Return the (x, y) coordinate for the center point of the cell that contains the specified text.  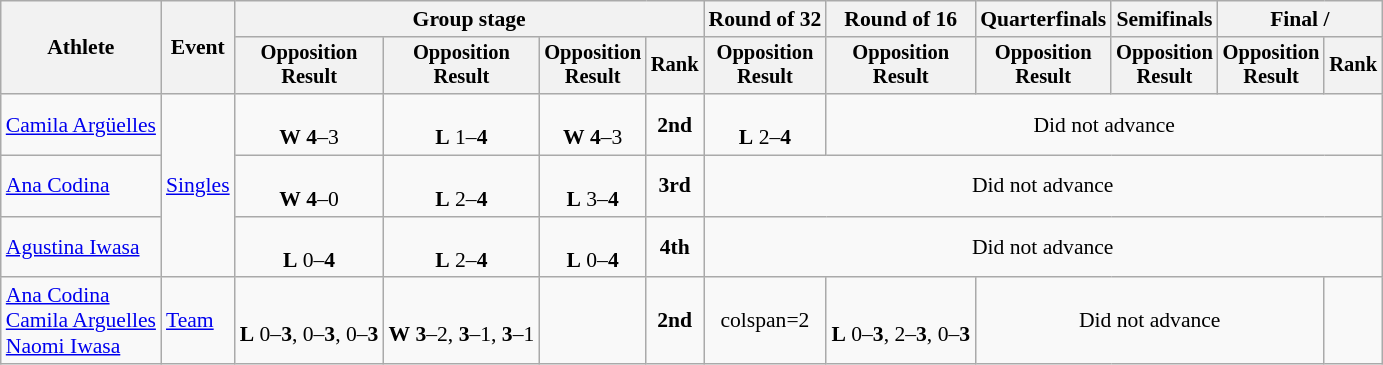
Round of 16 (900, 19)
Singles (198, 186)
3rd (675, 186)
4th (675, 248)
Group stage (470, 19)
Semifinals (1164, 19)
L 0–3, 0–3, 0–3 (310, 322)
Round of 32 (766, 19)
L 1–4 (461, 124)
Team (198, 322)
Ana Codina (81, 186)
Quarterfinals (1043, 19)
W 4–0 (310, 186)
Athlete (81, 48)
colspan=2 (766, 322)
W 3–2, 3–1, 3–1 (461, 322)
Event (198, 48)
Final / (1300, 19)
Camila Argüelles (81, 124)
Agustina Iwasa (81, 248)
Ana CodinaCamila ArguellesNaomi Iwasa (81, 322)
L 0–3, 2–3, 0–3 (900, 322)
L 3–4 (592, 186)
